For the text-containing cell, return its midpoint in (X, Y) coordinate format. 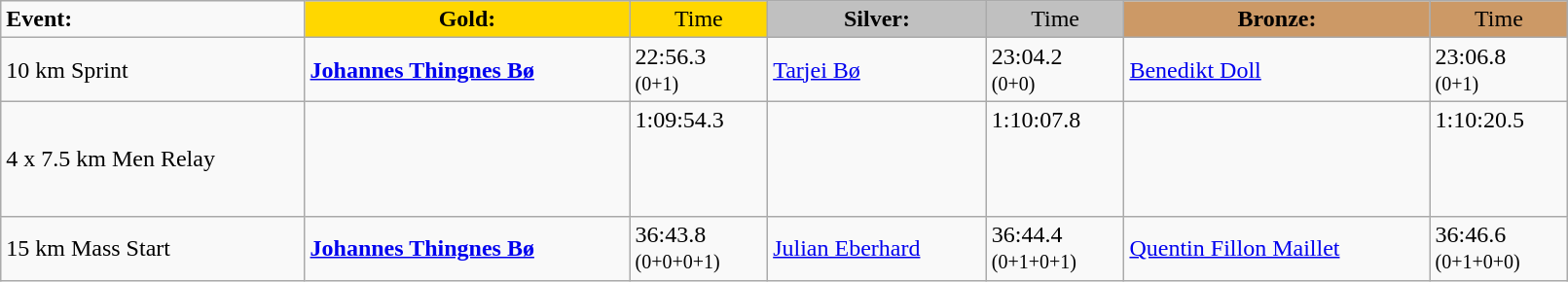
23:04.2(0+0) (1055, 70)
Gold: (467, 19)
36:46.6(0+1+0+0) (1499, 249)
Benedikt Doll (1277, 70)
1:10:07.8 (1055, 159)
36:43.8(0+0+0+1) (699, 249)
Tarjei Bø (878, 70)
Event: (153, 19)
Silver: (878, 19)
23:06.8(0+1) (1499, 70)
10 km Sprint (153, 70)
Bronze: (1277, 19)
22:56.3(0+1) (699, 70)
Julian Eberhard (878, 249)
1:09:54.3 (699, 159)
15 km Mass Start (153, 249)
4 x 7.5 km Men Relay (153, 159)
1:10:20.5 (1499, 159)
Quentin Fillon Maillet (1277, 249)
36:44.4(0+1+0+1) (1055, 249)
